For the text-containing cell, return its midpoint in [x, y] coordinate format. 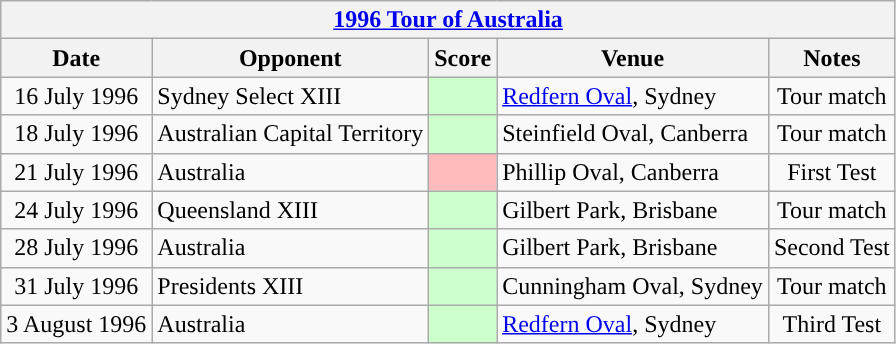
Opponent [290, 58]
18 July 1996 [76, 134]
Notes [832, 58]
16 July 1996 [76, 96]
Queensland XIII [290, 210]
24 July 1996 [76, 210]
21 July 1996 [76, 172]
Date [76, 58]
Third Test [832, 324]
Venue [633, 58]
Second Test [832, 248]
Phillip Oval, Canberra [633, 172]
First Test [832, 172]
Cunningham Oval, Sydney [633, 286]
31 July 1996 [76, 286]
Presidents XIII [290, 286]
Steinfield Oval, Canberra [633, 134]
Score [463, 58]
Australian Capital Territory [290, 134]
1996 Tour of Australia [448, 20]
3 August 1996 [76, 324]
28 July 1996 [76, 248]
Sydney Select XIII [290, 96]
